Output the (X, Y) coordinate of the center of the cell containing the given text.  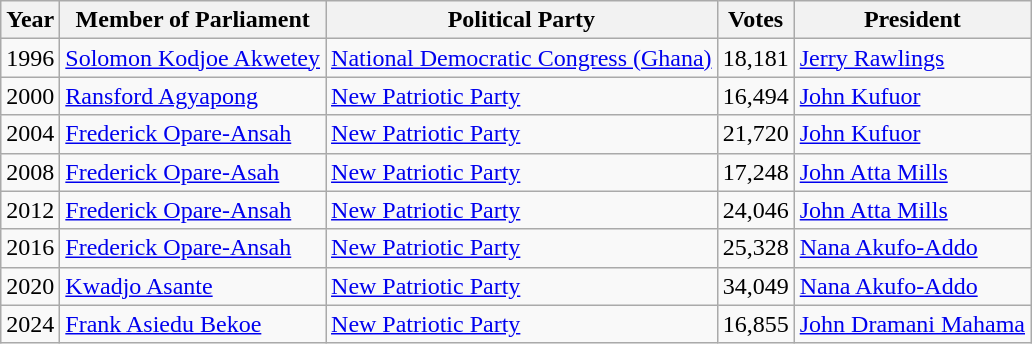
Ransford Agyapong (193, 96)
17,248 (756, 172)
24,046 (756, 210)
34,049 (756, 286)
2004 (30, 134)
2020 (30, 286)
2000 (30, 96)
18,181 (756, 58)
Solomon Kodjoe Akwetey (193, 58)
2024 (30, 324)
2008 (30, 172)
Frederick Opare-Asah (193, 172)
National Democratic Congress (Ghana) (522, 58)
25,328 (756, 248)
Jerry Rawlings (912, 58)
John Dramani Mahama (912, 324)
16,494 (756, 96)
Political Party (522, 20)
2016 (30, 248)
Frank Asiedu Bekoe (193, 324)
Year (30, 20)
16,855 (756, 324)
Kwadjo Asante (193, 286)
Member of Parliament (193, 20)
21,720 (756, 134)
President (912, 20)
1996 (30, 58)
2012 (30, 210)
Votes (756, 20)
